Extract the (x, y) coordinate from the center of the cell holding the provided text.  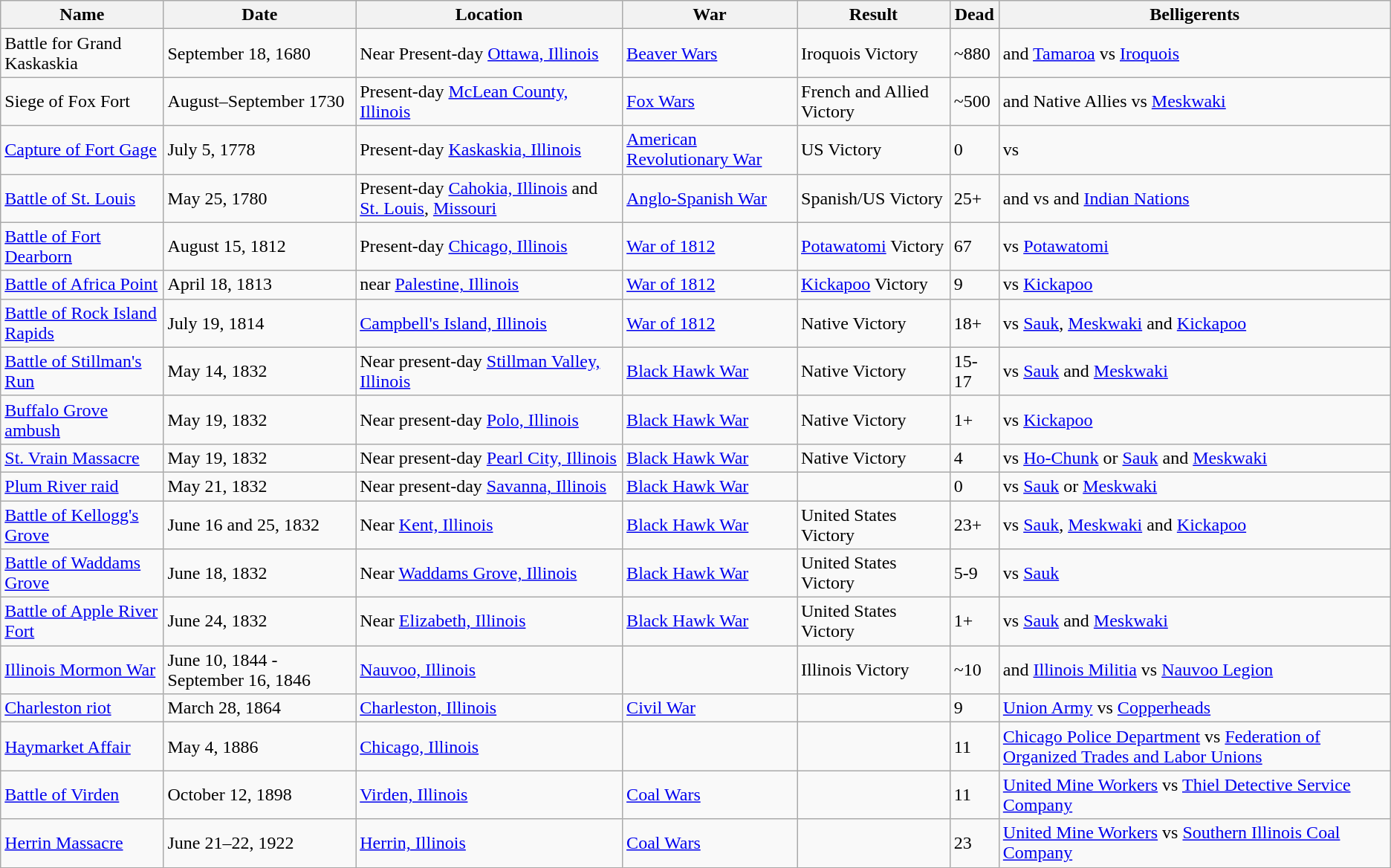
vs Ho-Chunk or Sauk and Meskwaki (1195, 458)
Capture of Fort Gage (82, 150)
Battle of Africa Point (82, 285)
23+ (974, 525)
June 24, 1832 (260, 621)
near Palestine, Illinois (489, 285)
Spanish/US Victory (873, 198)
Battle of Kellogg's Grove (82, 525)
~10 (974, 670)
~500 (974, 101)
US Victory (873, 150)
May 25, 1780 (260, 198)
War (710, 15)
Anglo-Spanish War (710, 198)
Beaver Wars (710, 54)
18+ (974, 323)
and vs and Indian Nations (1195, 198)
Battle of Stillman's Run (82, 372)
25+ (974, 198)
Present-day Cahokia, Illinois and St. Louis, Missouri (489, 198)
Illinois Mormon War (82, 670)
Present-day Chicago, Illinois (489, 247)
United Mine Workers vs Southern Illinois Coal Company (1195, 843)
July 19, 1814 (260, 323)
Battle of Virden (82, 795)
Herrin, Illinois (489, 843)
St. Vrain Massacre (82, 458)
Charleston riot (82, 708)
October 12, 1898 (260, 795)
vs (1195, 150)
Buffalo Grove ambush (82, 419)
4 (974, 458)
Battle for Grand Kaskaskia (82, 54)
Chicago Police Department vs Federation of Organized Trades and Labor Unions (1195, 746)
Dead (974, 15)
Near present-day Stillman Valley, Illinois (489, 372)
Date (260, 15)
Illinois Victory (873, 670)
May 14, 1832 (260, 372)
Plum River raid (82, 486)
July 5, 1778 (260, 150)
September 18, 1680 (260, 54)
Kickapoo Victory (873, 285)
Result (873, 15)
June 21–22, 1922 (260, 843)
Union Army vs Copperheads (1195, 708)
May 21, 1832 (260, 486)
and Illinois Militia vs Nauvoo Legion (1195, 670)
Nauvoo, Illinois (489, 670)
Near present-day Polo, Illinois (489, 419)
Near Present-day Ottawa, Illinois (489, 54)
and Tamaroa vs Iroquois (1195, 54)
Civil War (710, 708)
Location (489, 15)
Fox Wars (710, 101)
Iroquois Victory (873, 54)
June 10, 1844 - September 16, 1846 (260, 670)
Near Kent, Illinois (489, 525)
vs Potawatomi (1195, 247)
67 (974, 247)
Charleston, Illinois (489, 708)
Belligerents (1195, 15)
Battle of Rock Island Rapids (82, 323)
Present-day Kaskaskia, Illinois (489, 150)
Potawatomi Victory (873, 247)
Battle of Waddams Grove (82, 574)
23 (974, 843)
March 28, 1864 (260, 708)
Near present-day Pearl City, Illinois (489, 458)
June 18, 1832 (260, 574)
Herrin Massacre (82, 843)
Name (82, 15)
vs Sauk or Meskwaki (1195, 486)
~880 (974, 54)
15-17 (974, 372)
Near present-day Savanna, Illinois (489, 486)
August 15, 1812 (260, 247)
French and Allied Victory (873, 101)
Haymarket Affair (82, 746)
June 16 and 25, 1832 (260, 525)
vs Sauk (1195, 574)
United Mine Workers vs Thiel Detective Service Company (1195, 795)
American Revolutionary War (710, 150)
Present-day McLean County, Illinois (489, 101)
Virden, Illinois (489, 795)
Chicago, Illinois (489, 746)
and Native Allies vs Meskwaki (1195, 101)
Battle of St. Louis (82, 198)
August–September 1730 (260, 101)
May 4, 1886 (260, 746)
April 18, 1813 (260, 285)
Siege of Fox Fort (82, 101)
Battle of Fort Dearborn (82, 247)
Near Elizabeth, Illinois (489, 621)
Near Waddams Grove, Illinois (489, 574)
5-9 (974, 574)
Campbell's Island, Illinois (489, 323)
Battle of Apple River Fort (82, 621)
